Capture the cell that displays the provided text and extract its [x, y] central coordinate. 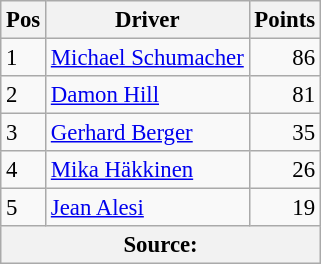
2 [24, 95]
Pos [24, 20]
Jean Alesi [148, 208]
4 [24, 170]
5 [24, 208]
Points [284, 20]
Gerhard Berger [148, 133]
35 [284, 133]
Driver [148, 20]
1 [24, 58]
Source: [161, 245]
81 [284, 95]
Michael Schumacher [148, 58]
3 [24, 133]
86 [284, 58]
Mika Häkkinen [148, 170]
26 [284, 170]
19 [284, 208]
Damon Hill [148, 95]
